Return [X, Y] of the center of cell containing provided text 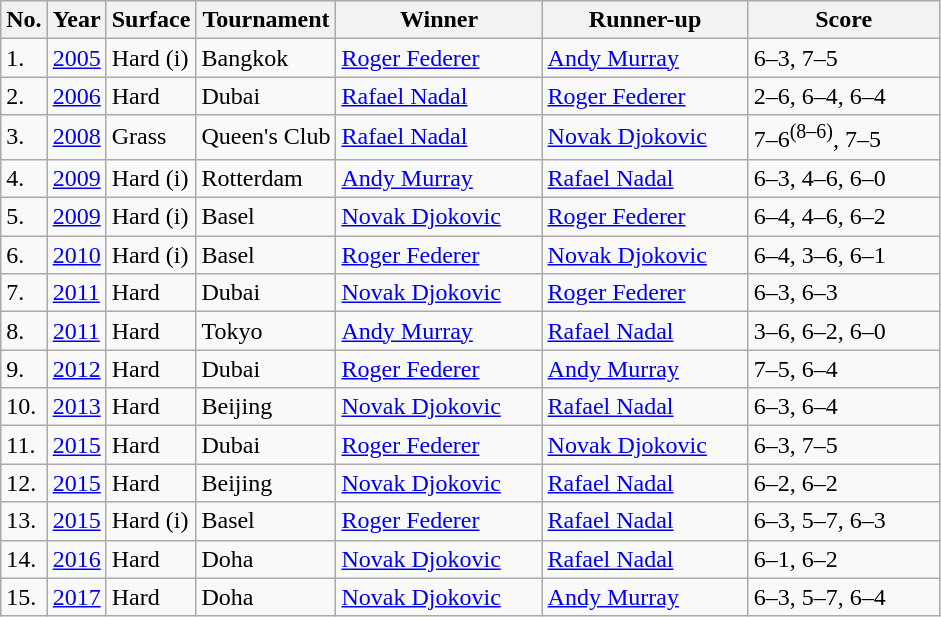
6–4, 4–6, 6–2 [844, 217]
Winner [439, 20]
Queen's Club [266, 138]
6–1, 6–2 [844, 559]
12. [24, 483]
7–6(8–6), 7–5 [844, 138]
6–3, 6–4 [844, 407]
2005 [76, 58]
Score [844, 20]
4. [24, 178]
No. [24, 20]
1. [24, 58]
10. [24, 407]
14. [24, 559]
5. [24, 217]
6–3, 5–7, 6–3 [844, 521]
Tokyo [266, 331]
13. [24, 521]
Tournament [266, 20]
2–6, 6–4, 6–4 [844, 96]
6–3, 6–3 [844, 293]
6–4, 3–6, 6–1 [844, 255]
Surface [151, 20]
2017 [76, 597]
2006 [76, 96]
6–2, 6–2 [844, 483]
2013 [76, 407]
3. [24, 138]
7–5, 6–4 [844, 369]
2008 [76, 138]
Year [76, 20]
7. [24, 293]
2. [24, 96]
2010 [76, 255]
15. [24, 597]
2012 [76, 369]
8. [24, 331]
2016 [76, 559]
Runner-up [645, 20]
6. [24, 255]
6–3, 4–6, 6–0 [844, 178]
6–3, 5–7, 6–4 [844, 597]
11. [24, 445]
3–6, 6–2, 6–0 [844, 331]
Bangkok [266, 58]
Grass [151, 138]
9. [24, 369]
Rotterdam [266, 178]
